Provide the [X, Y] coordinate of the cell's center where the given text is located.  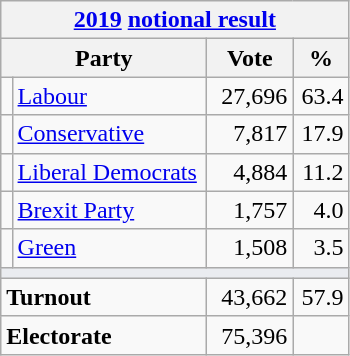
% [321, 58]
75,396 [250, 335]
Liberal Democrats [110, 172]
1,508 [250, 248]
57.9 [321, 297]
4,884 [250, 172]
Conservative [110, 134]
Labour [110, 96]
1,757 [250, 210]
4.0 [321, 210]
43,662 [250, 297]
11.2 [321, 172]
Green [110, 248]
Electorate [104, 335]
3.5 [321, 248]
Brexit Party [110, 210]
27,696 [250, 96]
63.4 [321, 96]
2019 notional result [175, 20]
Turnout [104, 297]
7,817 [250, 134]
17.9 [321, 134]
Vote [250, 58]
Party [104, 58]
